Return the (x, y) coordinate for the center point of the cell that contains the specified text.  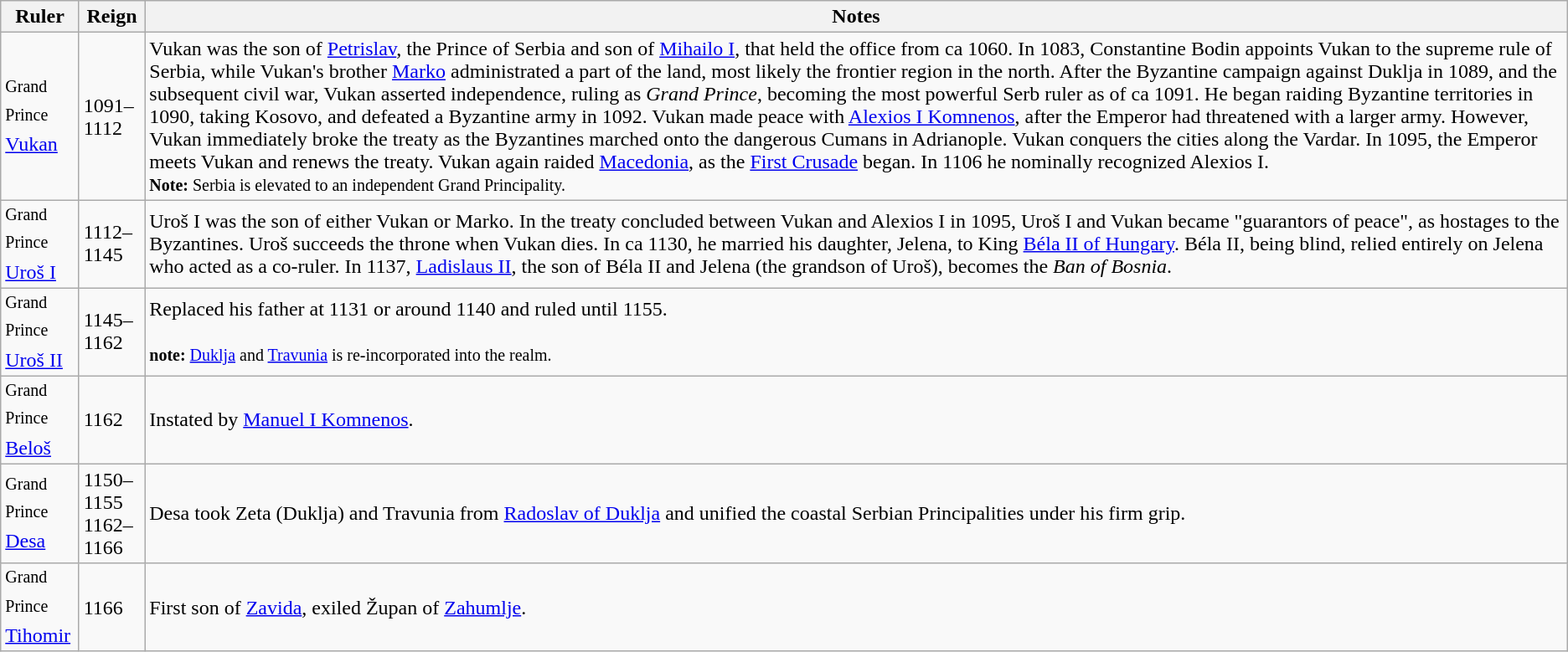
1162 (112, 420)
Desa took Zeta (Duklja) and Travunia from Radoslav of Duklja and unified the coastal Serbian Principalities under his firm grip. (856, 514)
Reign (112, 17)
Replaced his father at 1131 or around 1140 and ruled until 1155.note: Duklja and Travunia is re-incorporated into the realm. (856, 331)
Grand PrinceDesa (40, 514)
1112–1145 (112, 244)
1091–1112 (112, 116)
Grand PrinceTihomir (40, 608)
1145–1162 (112, 331)
Grand PrinceBeloš (40, 420)
1166 (112, 608)
Notes (856, 17)
1150–11551162–1166 (112, 514)
Instated by Manuel I Komnenos. (856, 420)
First son of Zavida, exiled Župan of Zahumlje. (856, 608)
Grand PrinceVukan (40, 116)
Grand PrinceUroš II (40, 331)
Grand PrinceUroš I (40, 244)
Ruler (40, 17)
